Provide the [x, y] coordinate of the cell's center where the given text is located.  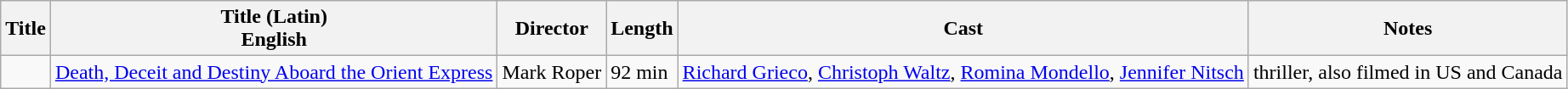
Title (Latin)English [274, 29]
Length [642, 29]
Death, Deceit and Destiny Aboard the Orient Express [274, 72]
Title [26, 29]
Richard Grieco, Christoph Waltz, Romina Mondello, Jennifer Nitsch [963, 72]
thriller, also filmed in US and Canada [1408, 72]
Notes [1408, 29]
92 min [642, 72]
Director [552, 29]
Mark Roper [552, 72]
Cast [963, 29]
